Scan for the cell matching the given text and deliver its (X, Y) coordinate at center. 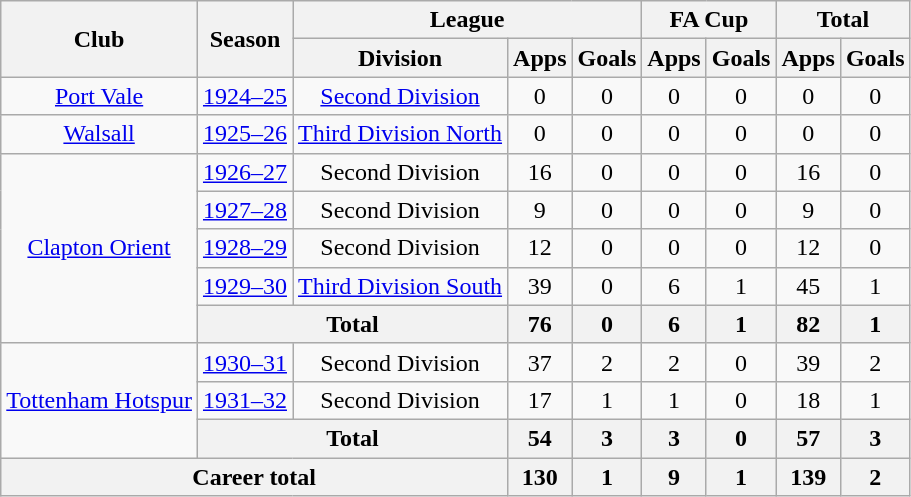
57 (808, 438)
1931–32 (244, 400)
130 (540, 477)
Port Vale (100, 96)
Season (244, 39)
Tottenham Hotspur (100, 400)
1929–30 (244, 286)
1925–26 (244, 134)
18 (808, 400)
FA Cup (709, 20)
Club (100, 39)
45 (808, 286)
1924–25 (244, 96)
Walsall (100, 134)
1928–29 (244, 248)
League (466, 20)
54 (540, 438)
Third Division North (400, 134)
17 (540, 400)
1927–28 (244, 210)
1930–31 (244, 362)
Clapton Orient (100, 248)
1926–27 (244, 172)
Career total (254, 477)
139 (808, 477)
Division (400, 58)
76 (540, 324)
Third Division South (400, 286)
37 (540, 362)
82 (808, 324)
